For the text-containing cell, return its midpoint in (X, Y) coordinate format. 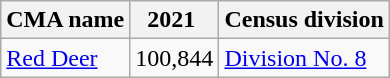
2021 (174, 20)
100,844 (174, 58)
Division No. 8 (304, 58)
Census division (304, 20)
CMA name (66, 20)
Red Deer (66, 58)
